Output the (x, y) coordinate of the center of the cell containing the given text.  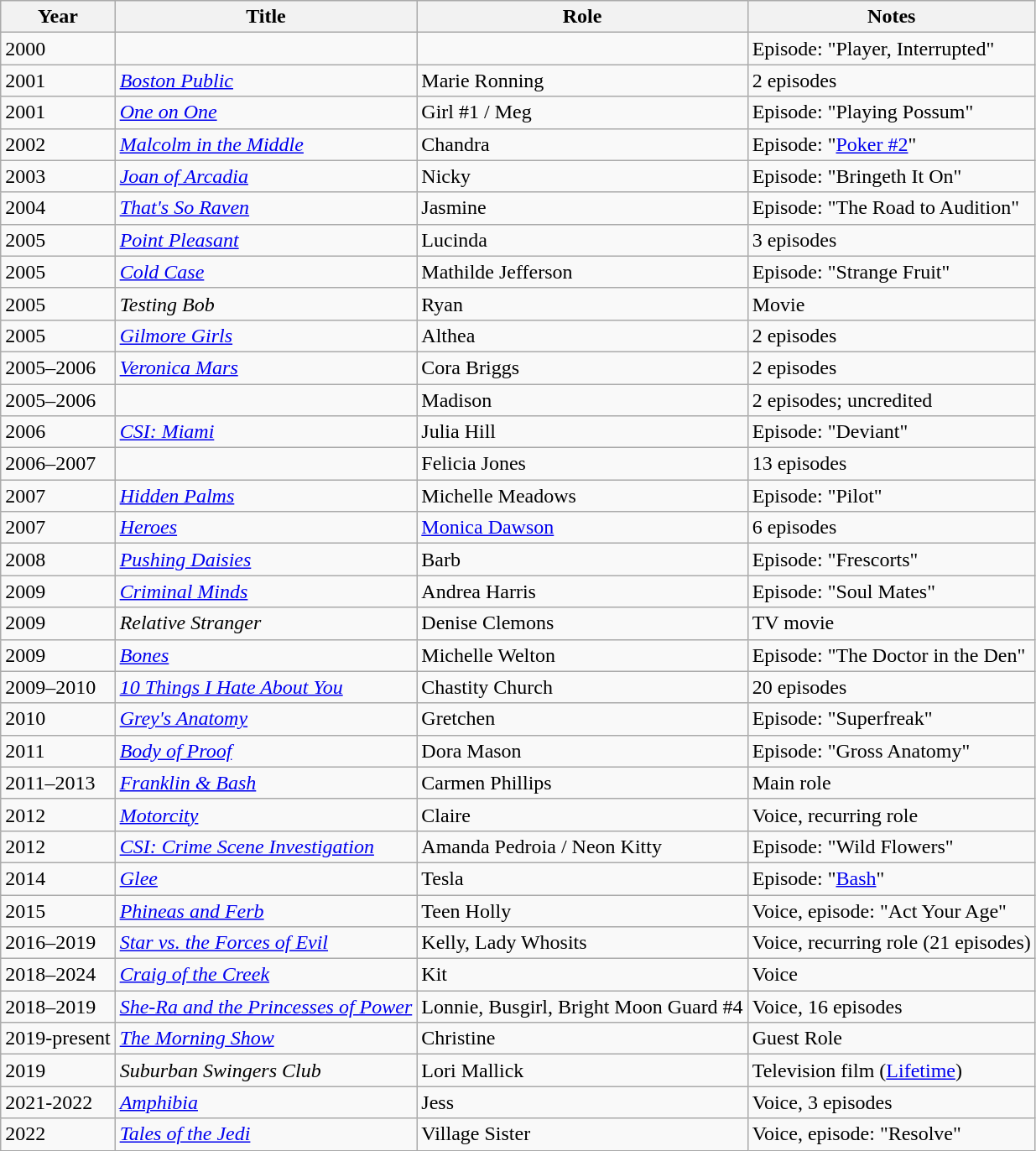
Guest Role (891, 1039)
Glee (266, 878)
Star vs. the Forces of Evil (266, 943)
2010 (58, 719)
Episode: "Bringeth It On" (891, 176)
Heroes (266, 528)
2022 (58, 1134)
Voice, episode: "Act Your Age" (891, 910)
Episode: "The Doctor in the Den" (891, 655)
Phineas and Ferb (266, 910)
Television film (Lifetime) (891, 1070)
The Morning Show (266, 1039)
Jasmine (582, 208)
2011–2013 (58, 783)
Joan of Arcadia (266, 176)
Episode: "Soul Mates" (891, 591)
Amphibia (266, 1102)
She-Ra and the Princesses of Power (266, 1007)
One on One (266, 112)
Cora Briggs (582, 367)
13 episodes (891, 464)
2 episodes; uncredited (891, 400)
Girl #1 / Meg (582, 112)
Episode: "Poker #2" (891, 144)
Body of Proof (266, 751)
2006 (58, 432)
Lucinda (582, 240)
3 episodes (891, 240)
Marie Ronning (582, 81)
Voice, 3 episodes (891, 1102)
Denise Clemons (582, 623)
Felicia Jones (582, 464)
2009–2010 (58, 687)
Chandra (582, 144)
2015 (58, 910)
Year (58, 17)
Dora Mason (582, 751)
Episode: "Frescorts" (891, 560)
Gilmore Girls (266, 336)
Criminal Minds (266, 591)
Althea (582, 336)
2004 (58, 208)
Grey's Anatomy (266, 719)
Nicky (582, 176)
Claire (582, 815)
Julia Hill (582, 432)
2000 (58, 49)
Lonnie, Busgirl, Bright Moon Guard #4 (582, 1007)
Movie (891, 304)
Michelle Welton (582, 655)
Cold Case (266, 272)
Episode: "Gross Anatomy" (891, 751)
2018–2024 (58, 975)
Madison (582, 400)
Hidden Palms (266, 496)
Gretchen (582, 719)
Malcolm in the Middle (266, 144)
2008 (58, 560)
Role (582, 17)
Main role (891, 783)
2003 (58, 176)
Village Sister (582, 1134)
Episode: "Pilot" (891, 496)
Voice, recurring role (21 episodes) (891, 943)
2021-2022 (58, 1102)
Boston Public (266, 81)
2014 (58, 878)
2019 (58, 1070)
Episode: "The Road to Audition" (891, 208)
Voice, recurring role (891, 815)
Episode: "Strange Fruit" (891, 272)
CSI: Crime Scene Investigation (266, 846)
Pushing Daisies (266, 560)
2006–2007 (58, 464)
10 Things I Hate About You (266, 687)
Motorcity (266, 815)
Tales of the Jedi (266, 1134)
2019-present (58, 1039)
Notes (891, 17)
Voice (891, 975)
Michelle Meadows (582, 496)
CSI: Miami (266, 432)
Ryan (582, 304)
Jess (582, 1102)
Lori Mallick (582, 1070)
6 episodes (891, 528)
TV movie (891, 623)
Testing Bob (266, 304)
Andrea Harris (582, 591)
Franklin & Bash (266, 783)
Veronica Mars (266, 367)
Chastity Church (582, 687)
Episode: "Player, Interrupted" (891, 49)
Craig of the Creek (266, 975)
Carmen Phillips (582, 783)
Title (266, 17)
Relative Stranger (266, 623)
Episode: "Playing Possum" (891, 112)
Barb (582, 560)
Voice, 16 episodes (891, 1007)
Mathilde Jefferson (582, 272)
Voice, episode: "Resolve" (891, 1134)
Episode: "Superfreak" (891, 719)
Episode: "Deviant" (891, 432)
Amanda Pedroia / Neon Kitty (582, 846)
Christine (582, 1039)
Monica Dawson (582, 528)
Episode: "Bash" (891, 878)
Bones (266, 655)
2018–2019 (58, 1007)
Tesla (582, 878)
2002 (58, 144)
Point Pleasant (266, 240)
Teen Holly (582, 910)
Kit (582, 975)
2011 (58, 751)
Suburban Swingers Club (266, 1070)
Episode: "Wild Flowers" (891, 846)
20 episodes (891, 687)
Kelly, Lady Whosits (582, 943)
That's So Raven (266, 208)
2016–2019 (58, 943)
